Provide the [x, y] coordinate of the cell's center where the given text is located.  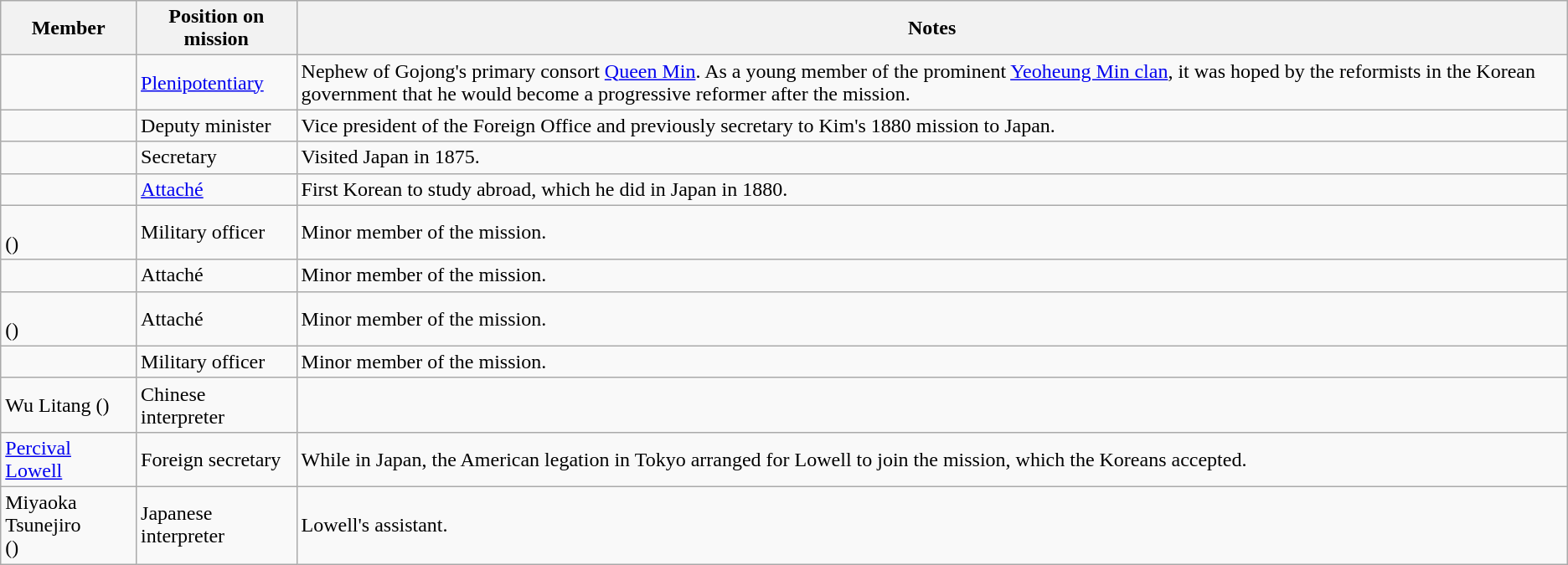
Percival Lowell [69, 459]
First Korean to study abroad, which he did in Japan in 1880. [931, 189]
Wu Litang () [69, 405]
Position on mission [216, 28]
While in Japan, the American legation in Tokyo arranged for Lowell to join the mission, which the Koreans accepted. [931, 459]
Notes [931, 28]
Plenipotentiary [216, 82]
Miyaoka Tsunejiro() [69, 525]
Foreign secretary [216, 459]
Secretary [216, 157]
Vice president of the Foreign Office and previously secretary to Kim's 1880 mission to Japan. [931, 126]
Deputy minister [216, 126]
Chinese interpreter [216, 405]
Member [69, 28]
Japanese interpreter [216, 525]
Visited Japan in 1875. [931, 157]
Lowell's assistant. [931, 525]
